Detect which cell encompasses the target text, then output its [X, Y] center coordinate. 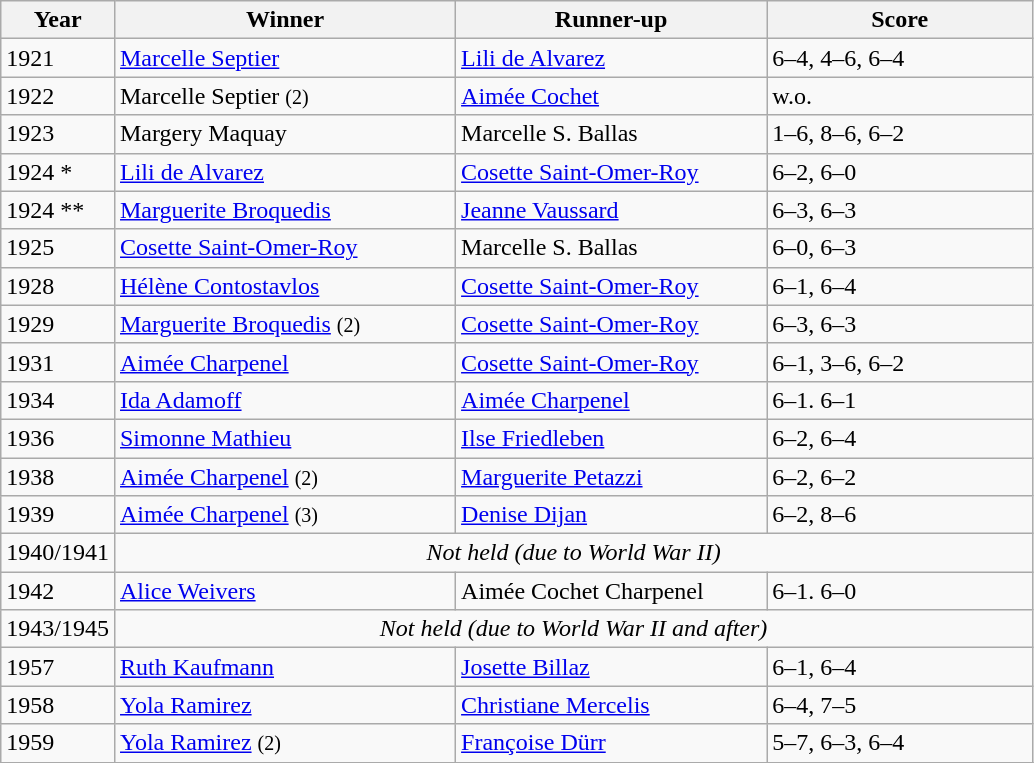
1942 [58, 591]
6–2, 6–4 [900, 438]
1958 [58, 705]
Winner [284, 20]
1934 [58, 400]
1924 ** [58, 210]
Margery Maquay [284, 134]
1925 [58, 248]
1929 [58, 324]
5–7, 6–3, 6–4 [900, 743]
Marguerite Broquedis (2) [284, 324]
Ida Adamoff [284, 400]
Alice Weivers [284, 591]
1959 [58, 743]
Year [58, 20]
Marguerite Petazzi [612, 477]
Marguerite Broquedis [284, 210]
Aimée Cochet [612, 96]
1928 [58, 286]
1931 [58, 362]
w.o. [900, 96]
Josette Billaz [612, 667]
Yola Ramirez [284, 705]
Ilse Friedleben [612, 438]
Not held (due to World War II and after) [573, 629]
6–1, 3–6, 6–2 [900, 362]
1922 [58, 96]
Score [900, 20]
Hélène Contostavlos [284, 286]
Christiane Mercelis [612, 705]
Yola Ramirez (2) [284, 743]
1923 [58, 134]
6–1. 6–0 [900, 591]
Marcelle Septier [284, 58]
Aimée Charpenel (3) [284, 515]
1–6, 8–6, 6–2 [900, 134]
Ruth Kaufmann [284, 667]
Aimée Charpenel (2) [284, 477]
Simonne Mathieu [284, 438]
6–0, 6–3 [900, 248]
1943/1945 [58, 629]
1940/1941 [58, 553]
1924 * [58, 172]
6–4, 7–5 [900, 705]
Runner-up [612, 20]
1939 [58, 515]
1938 [58, 477]
Denise Dijan [612, 515]
Marcelle Septier (2) [284, 96]
Aimée Cochet Charpenel [612, 591]
6–2, 8–6 [900, 515]
1921 [58, 58]
Jeanne Vaussard [612, 210]
6–2, 6–2 [900, 477]
Françoise Dürr [612, 743]
Not held (due to World War II) [573, 553]
1957 [58, 667]
6–4, 4–6, 6–4 [900, 58]
1936 [58, 438]
6–1. 6–1 [900, 400]
6–2, 6–0 [900, 172]
